Detect which cell encompasses the target text, then output its (X, Y) center coordinate. 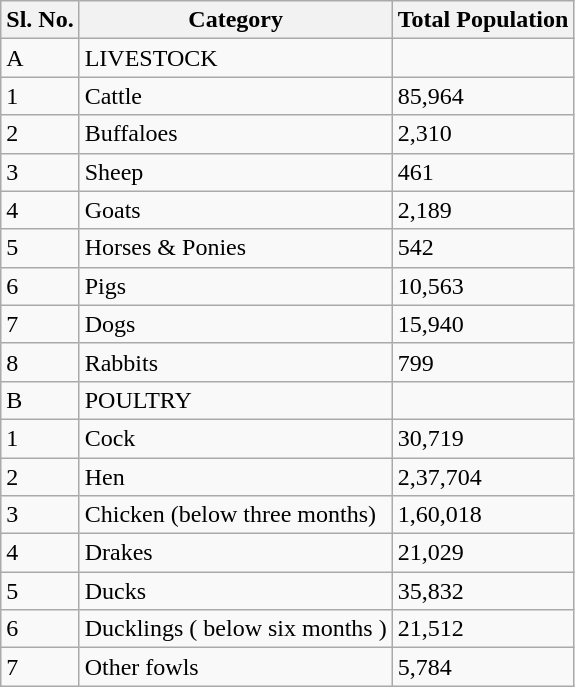
21,029 (483, 553)
Sheep (236, 172)
2,37,704 (483, 477)
Total Population (483, 20)
Dogs (236, 324)
21,512 (483, 629)
B (40, 400)
POULTRY (236, 400)
85,964 (483, 96)
Pigs (236, 286)
Buffaloes (236, 134)
Horses & Ponies (236, 248)
799 (483, 362)
Chicken (below three months) (236, 515)
2,189 (483, 210)
15,940 (483, 324)
30,719 (483, 438)
Rabbits (236, 362)
Ducks (236, 591)
1,60,018 (483, 515)
Hen (236, 477)
A (40, 58)
LIVESTOCK (236, 58)
35,832 (483, 591)
8 (40, 362)
Drakes (236, 553)
2,310 (483, 134)
Category (236, 20)
Goats (236, 210)
Cock (236, 438)
Cattle (236, 96)
10,563 (483, 286)
542 (483, 248)
Ducklings ( below six months ) (236, 629)
Sl. No. (40, 20)
Other fowls (236, 667)
5,784 (483, 667)
461 (483, 172)
